Provide the [x, y] coordinate of the cell's center where the given text is located.  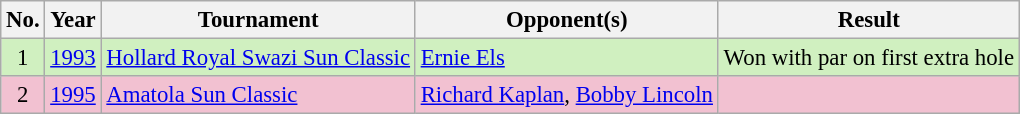
Result [868, 20]
Won with par on first extra hole [868, 58]
No. [23, 20]
Ernie Els [566, 58]
Tournament [258, 20]
1995 [73, 95]
Richard Kaplan, Bobby Lincoln [566, 95]
2 [23, 95]
1 [23, 58]
Hollard Royal Swazi Sun Classic [258, 58]
1993 [73, 58]
Year [73, 20]
Opponent(s) [566, 20]
Amatola Sun Classic [258, 95]
